Locate the cell with the specified text and output its (x, y) center coordinate. 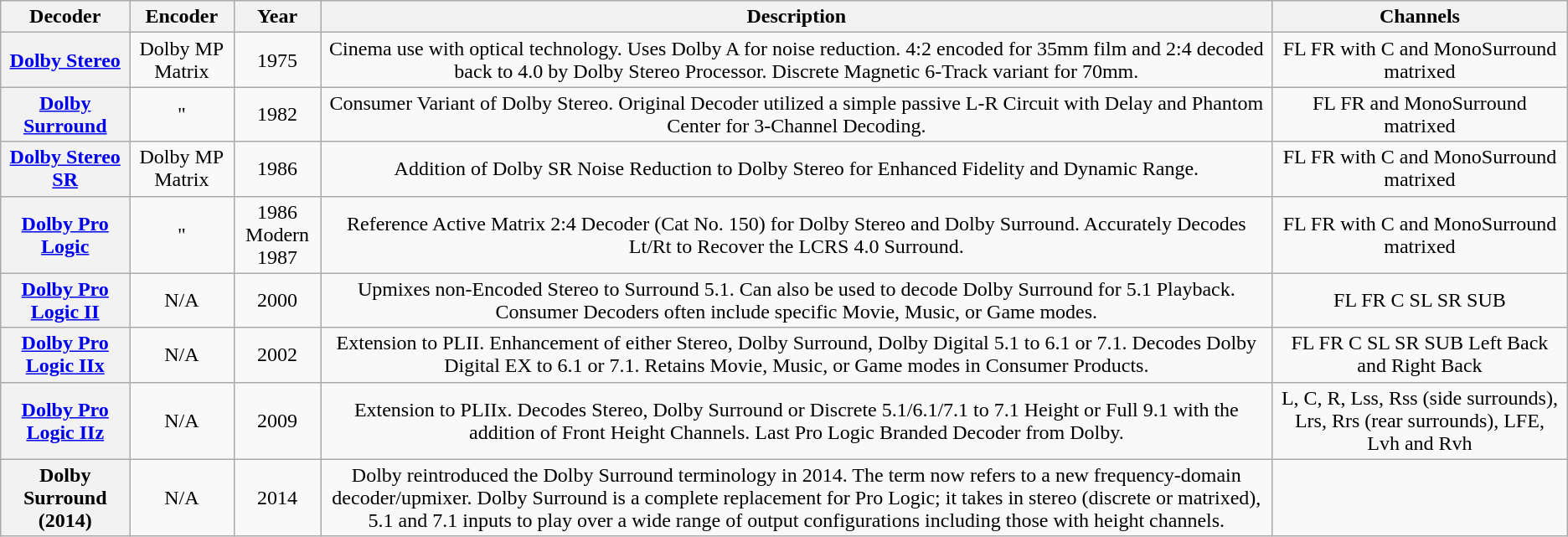
1986 (277, 169)
1982 (277, 114)
1986 Modern1987 (277, 235)
Dolby Pro Logic II (65, 300)
2002 (277, 355)
Consumer Variant of Dolby Stereo. Original Decoder utilized a simple passive L-R Circuit with Delay and Phantom Center for 3-Channel Decoding. (797, 114)
Dolby Stereo SR (65, 169)
Dolby Surround (2014) (65, 498)
Dolby Pro Logic (65, 235)
2000 (277, 300)
Channels (1421, 17)
L, C, R, Lss, Rss (side surrounds), Lrs, Rrs (rear surrounds), LFE, Lvh and Rvh (1421, 421)
Reference Active Matrix 2:4 Decoder (Cat No. 150) for Dolby Stereo and Dolby Surround. Accurately Decodes Lt/Rt to Recover the LCRS 4.0 Surround. (797, 235)
FL FR and MonoSurround matrixed (1421, 114)
Description (797, 17)
1975 (277, 60)
Addition of Dolby SR Noise Reduction to Dolby Stereo for Enhanced Fidelity and Dynamic Range. (797, 169)
2009 (277, 421)
Dolby Pro Logic IIx (65, 355)
Dolby Stereo (65, 60)
2014 (277, 498)
Decoder (65, 17)
Dolby Pro Logic IIz (65, 421)
Encoder (182, 17)
Dolby Surround (65, 114)
FL FR C SL SR SUB Left Back and Right Back (1421, 355)
Year (277, 17)
FL FR C SL SR SUB (1421, 300)
